Output the [x, y] coordinate of the center of the cell containing the given text.  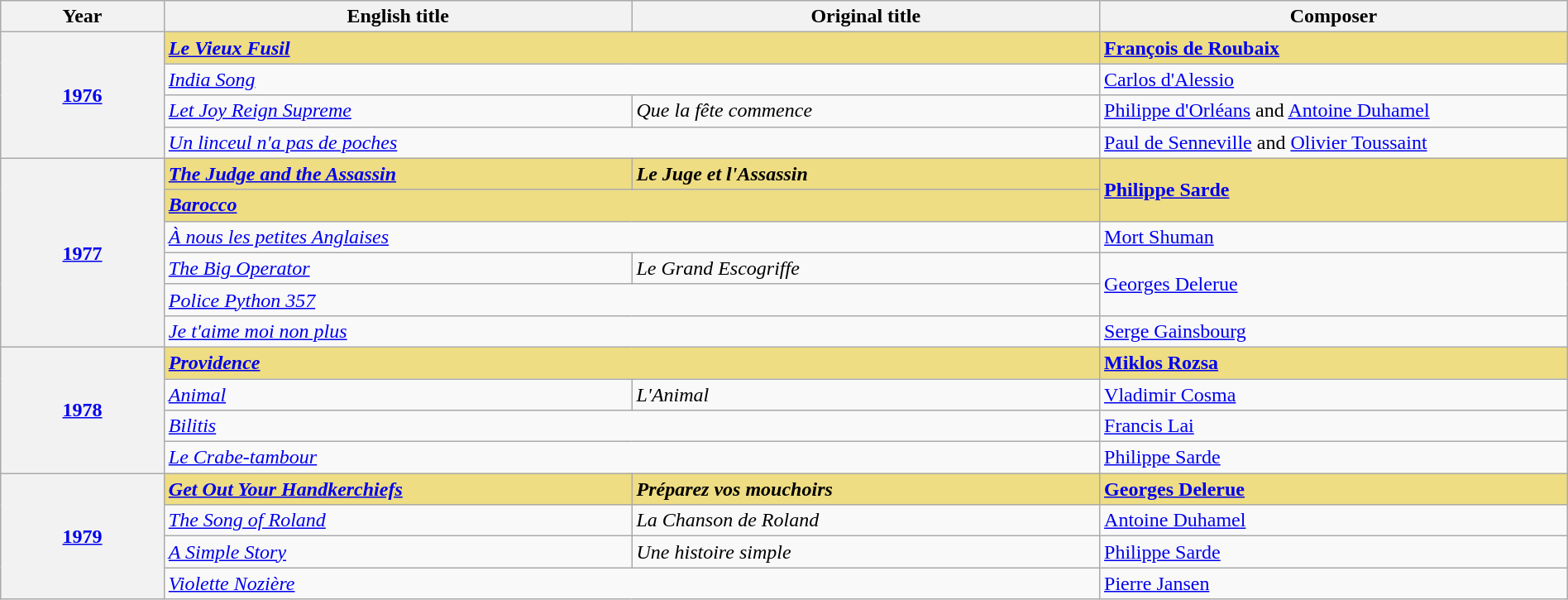
Paul de Senneville and Olivier Toussaint [1334, 142]
Le Grand Escogriffe [866, 268]
1977 [83, 252]
Francis Lai [1334, 426]
The Song of Roland [398, 521]
Let Joy Reign Supreme [398, 111]
Un linceul n'a pas de poches [632, 142]
1976 [83, 95]
Police Python 357 [632, 300]
François de Roubaix [1334, 48]
Serge Gainsbourg [1334, 331]
Que la fête commence [866, 111]
Providence [632, 362]
À nous les petites Anglaises [632, 237]
1979 [83, 536]
Animal [398, 395]
Barocco [632, 205]
Carlos d'Alessio [1334, 79]
Je t'aime moi non plus [632, 331]
Bilitis [632, 426]
A Simple Story [398, 552]
Vladimir Cosma [1334, 395]
Get Out Your Handkerchiefs [398, 489]
Le Juge et l'Assassin [866, 174]
Miklos Rozsa [1334, 362]
Le Crabe-tambour [632, 458]
Violette Nozière [632, 583]
Philippe d'Orléans and Antoine Duhamel [1334, 111]
Une histoire simple [866, 552]
Year [83, 17]
Antoine Duhamel [1334, 521]
The Judge and the Assassin [398, 174]
English title [398, 17]
Préparez vos mouchoirs [866, 489]
Mort Shuman [1334, 237]
India Song [632, 79]
Le Vieux Fusil [632, 48]
The Big Operator [398, 268]
Composer [1334, 17]
Pierre Jansen [1334, 583]
La Chanson de Roland [866, 521]
1978 [83, 410]
L'Animal [866, 395]
Original title [866, 17]
